From the cell containing the given text, extract its center point as [x, y] coordinate. 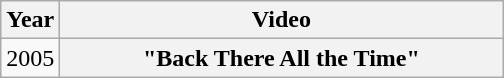
Year [30, 20]
2005 [30, 58]
"Back There All the Time" [282, 58]
Video [282, 20]
